Locate the cell with the specified text and output its (X, Y) center coordinate. 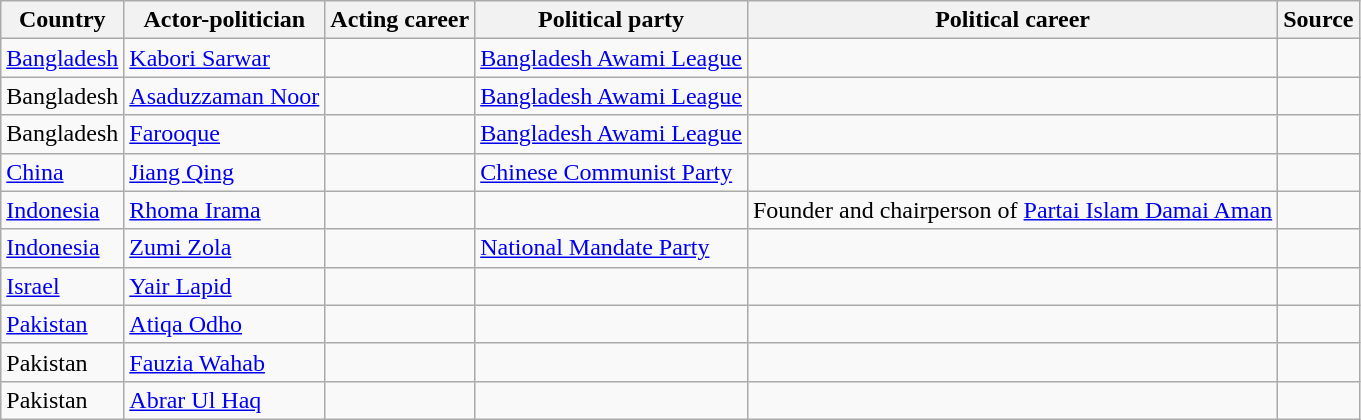
Political career (1012, 20)
Rhoma Irama (224, 210)
Abrar Ul Haq (224, 400)
Actor-politician (224, 20)
Fauzia Wahab (224, 362)
Acting career (400, 20)
Chinese Communist Party (612, 172)
Asaduzzaman Noor (224, 96)
Kabori Sarwar (224, 58)
Founder and chairperson of Partai Islam Damai Aman (1012, 210)
Political party (612, 20)
Jiang Qing (224, 172)
Farooque (224, 134)
National Mandate Party (612, 248)
Israel (62, 286)
Atiqa Odho (224, 324)
Yair Lapid (224, 286)
Zumi Zola (224, 248)
Country (62, 20)
China (62, 172)
Source (1318, 20)
